Capture the cell that displays the provided text and extract its (X, Y) central coordinate. 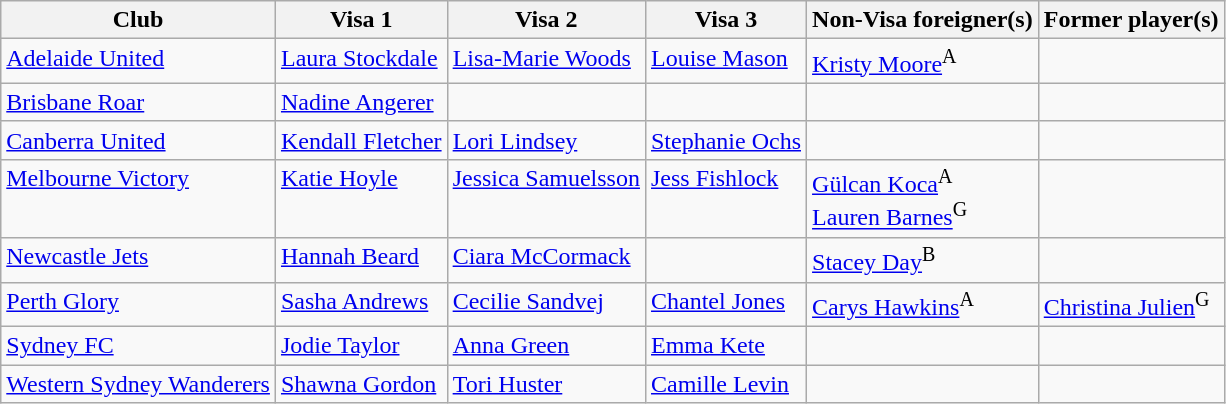
Visa 2 (546, 20)
Laura Stockdale (361, 62)
Cecilie Sandvej (546, 304)
Jess Fishlock (726, 198)
Shawna Gordon (361, 384)
Jessica Samuelsson (546, 198)
Adelaide United (138, 62)
Christina JulienG (1131, 304)
Gülcan KocaA Lauren BarnesG (923, 198)
Perth Glory (138, 304)
Nadine Angerer (361, 102)
Non-Visa foreigner(s) (923, 20)
Katie Hoyle (361, 198)
Camille Levin (726, 384)
Ciara McCormack (546, 260)
Brisbane Roar (138, 102)
Jodie Taylor (361, 346)
Stacey DayB (923, 260)
Tori Huster (546, 384)
Kendall Fletcher (361, 140)
Sydney FC (138, 346)
Carys HawkinsA (923, 304)
Anna Green (546, 346)
Kristy MooreA (923, 62)
Louise Mason (726, 62)
Melbourne Victory (138, 198)
Newcastle Jets (138, 260)
Lori Lindsey (546, 140)
Canberra United (138, 140)
Emma Kete (726, 346)
Club (138, 20)
Sasha Andrews (361, 304)
Chantel Jones (726, 304)
Former player(s) (1131, 20)
Western Sydney Wanderers (138, 384)
Lisa-Marie Woods (546, 62)
Visa 3 (726, 20)
Visa 1 (361, 20)
Hannah Beard (361, 260)
Stephanie Ochs (726, 140)
